Detect which cell encompasses the target text, then output its [X, Y] center coordinate. 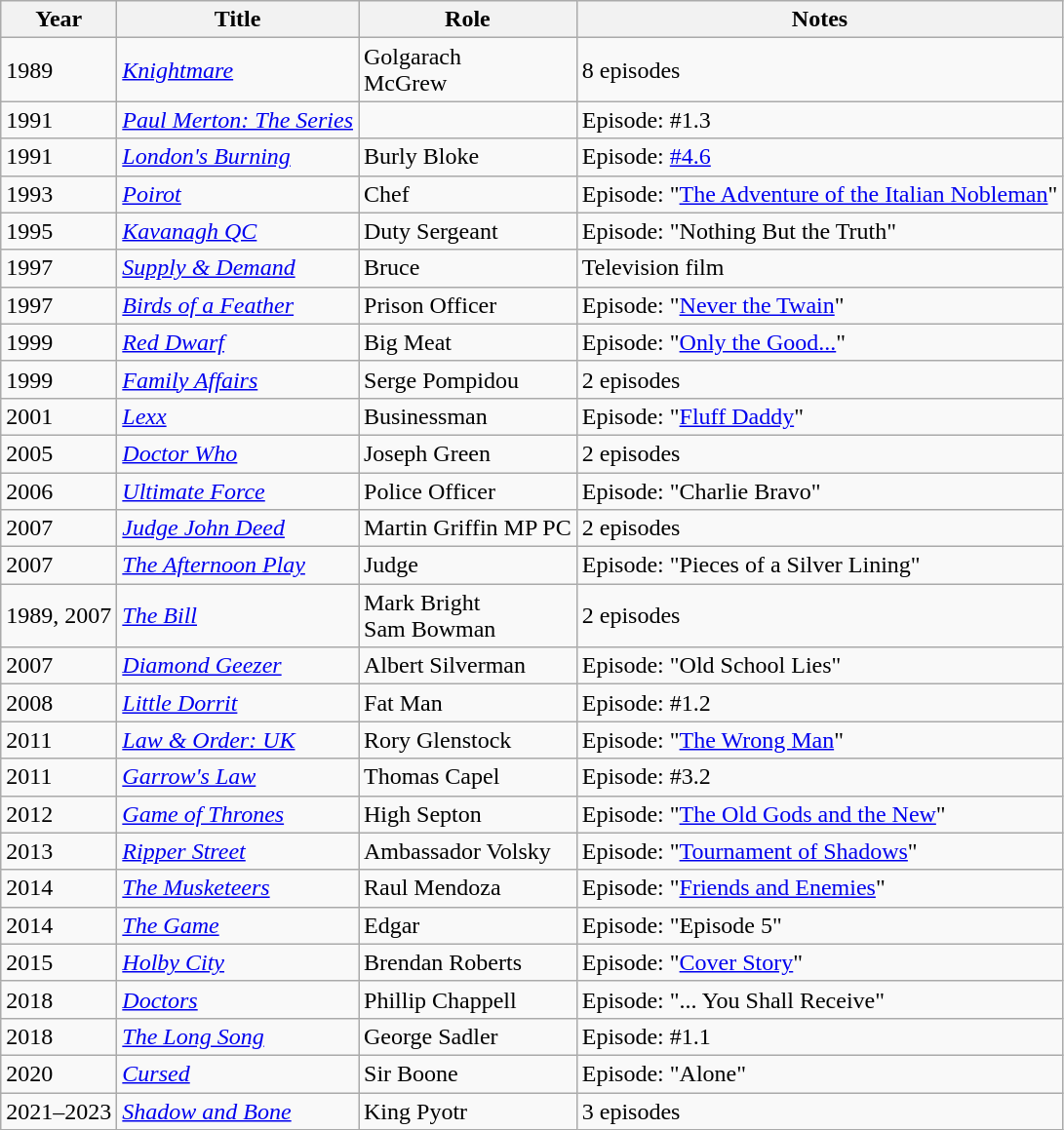
Knightmare [238, 70]
Kavanagh QC [238, 231]
Phillip Chappell [468, 999]
Game of Thrones [238, 814]
Doctor Who [238, 453]
Episode: "Nothing But the Truth" [819, 231]
Episode: #1.3 [819, 120]
Episode: #1.2 [819, 703]
Joseph Green [468, 453]
1989, 2007 [59, 616]
Holby City [238, 962]
Episode: #4.6 [819, 157]
Birds of a Feather [238, 305]
Paul Merton: The Series [238, 120]
High Septon [468, 814]
London's Burning [238, 157]
The Long Song [238, 1036]
2008 [59, 703]
Episode: "Episode 5" [819, 925]
Episode: "Friends and Enemies" [819, 888]
Television film [819, 268]
1993 [59, 194]
The Afternoon Play [238, 565]
Episode: "Fluff Daddy" [819, 416]
Episode: "Alone" [819, 1073]
Sir Boone [468, 1073]
Episode: #1.1 [819, 1036]
Episode: "The Wrong Man" [819, 740]
Mark BrightSam Bowman [468, 616]
Year [59, 19]
8 episodes [819, 70]
Garrow's Law [238, 777]
Shadow and Bone [238, 1111]
2020 [59, 1073]
Duty Sergeant [468, 231]
Episode: "The Old Gods and the New" [819, 814]
Little Dorrit [238, 703]
The Musketeers [238, 888]
Ambassador Volsky [468, 851]
Martin Griffin MP PC [468, 528]
Rory Glenstock [468, 740]
Brendan Roberts [468, 962]
Episode: "The Adventure of the Italian Nobleman" [819, 194]
2015 [59, 962]
Episode: "Old School Lies" [819, 666]
Albert Silverman [468, 666]
Episode: "Charlie Bravo" [819, 490]
Episode: "Tournament of Shadows" [819, 851]
Episode: "Only the Good..." [819, 342]
Businessman [468, 416]
Family Affairs [238, 379]
2001 [59, 416]
Law & Order: UK [238, 740]
Raul Mendoza [468, 888]
2012 [59, 814]
Thomas Capel [468, 777]
The Game [238, 925]
Doctors [238, 999]
Bruce [468, 268]
Judge [468, 565]
2006 [59, 490]
Red Dwarf [238, 342]
Poirot [238, 194]
Big Meat [468, 342]
Cursed [238, 1073]
Role [468, 19]
Prison Officer [468, 305]
2013 [59, 851]
Supply & Demand [238, 268]
2021–2023 [59, 1111]
Episode: #3.2 [819, 777]
Edgar [468, 925]
Police Officer [468, 490]
Diamond Geezer [238, 666]
3 episodes [819, 1111]
Episode: "Never the Twain" [819, 305]
Episode: "... You Shall Receive" [819, 999]
Chef [468, 194]
George Sadler [468, 1036]
Episode: "Pieces of a Silver Lining" [819, 565]
The Bill [238, 616]
2005 [59, 453]
Ultimate Force [238, 490]
1989 [59, 70]
1995 [59, 231]
Lexx [238, 416]
Fat Man [468, 703]
Serge Pompidou [468, 379]
Ripper Street [238, 851]
Burly Bloke [468, 157]
Judge John Deed [238, 528]
Title [238, 19]
Episode: "Cover Story" [819, 962]
GolgarachMcGrew [468, 70]
King Pyotr [468, 1111]
Notes [819, 19]
